Capture the cell that displays the provided text and extract its [x, y] central coordinate. 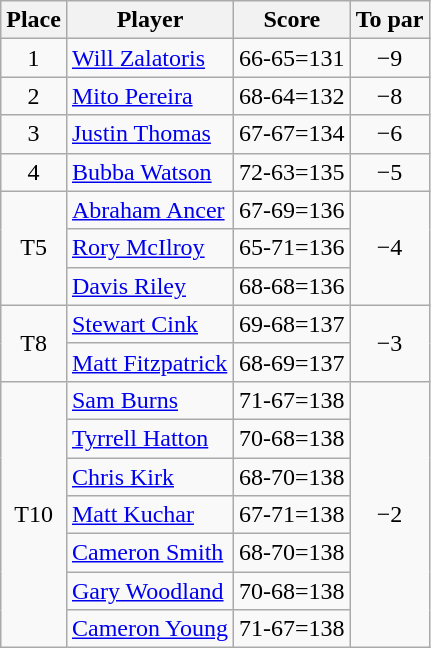
67-69=136 [292, 210]
Chris Kirk [150, 477]
68-64=132 [292, 96]
Davis Riley [150, 286]
Stewart Cink [150, 324]
−4 [390, 248]
67-71=138 [292, 515]
67-67=134 [292, 134]
T5 [34, 248]
72-63=135 [292, 172]
Cameron Smith [150, 553]
Abraham Ancer [150, 210]
68-69=137 [292, 362]
T10 [34, 514]
66-65=131 [292, 58]
Mito Pereira [150, 96]
Will Zalatoris [150, 58]
Matt Kuchar [150, 515]
Sam Burns [150, 400]
−5 [390, 172]
Justin Thomas [150, 134]
2 [34, 96]
Tyrrell Hatton [150, 438]
Cameron Young [150, 629]
Matt Fitzpatrick [150, 362]
4 [34, 172]
Place [34, 20]
Bubba Watson [150, 172]
T8 [34, 343]
−6 [390, 134]
1 [34, 58]
−2 [390, 514]
−9 [390, 58]
Player [150, 20]
−3 [390, 343]
To par [390, 20]
69-68=137 [292, 324]
68-68=136 [292, 286]
Score [292, 20]
−8 [390, 96]
65-71=136 [292, 248]
3 [34, 134]
Gary Woodland [150, 591]
Rory McIlroy [150, 248]
